Output the (X, Y) coordinate of the center of the cell containing the given text.  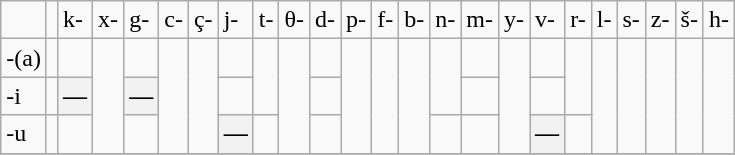
z- (660, 20)
θ- (294, 20)
b- (414, 20)
h- (718, 20)
x- (108, 20)
n- (446, 20)
š- (689, 20)
y- (514, 20)
v- (548, 20)
m- (480, 20)
r- (578, 20)
s- (631, 20)
-i (24, 96)
ç- (203, 20)
g- (142, 20)
t- (266, 20)
d- (324, 20)
p- (356, 20)
l- (604, 20)
k- (76, 20)
c- (174, 20)
-u (24, 134)
f- (386, 20)
j- (236, 20)
-(a) (24, 58)
